Pinpoint the cell where the given text exists, returning its [X, Y] midpoint coordinate. 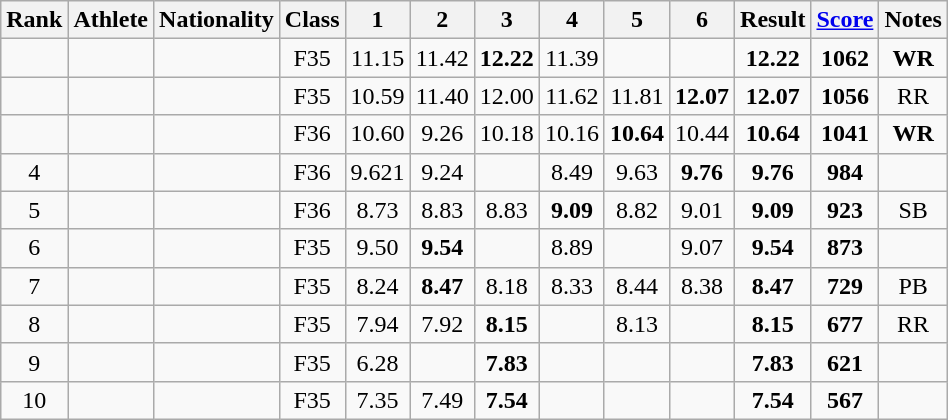
10.18 [506, 134]
9 [34, 362]
8.18 [506, 286]
Rank [34, 20]
9.50 [378, 248]
10 [34, 400]
729 [845, 286]
11.15 [378, 58]
Score [845, 20]
8.82 [636, 210]
Result [773, 20]
567 [845, 400]
873 [845, 248]
12.00 [506, 96]
7 [34, 286]
677 [845, 324]
8.89 [572, 248]
SB [913, 210]
Notes [913, 20]
9.26 [442, 134]
1056 [845, 96]
1062 [845, 58]
7.35 [378, 400]
8.73 [378, 210]
10.59 [378, 96]
PB [913, 286]
2 [442, 20]
621 [845, 362]
9.24 [442, 172]
8.33 [572, 286]
11.40 [442, 96]
9.07 [702, 248]
8.38 [702, 286]
9.01 [702, 210]
11.62 [572, 96]
8.49 [572, 172]
10.44 [702, 134]
8.13 [636, 324]
9.63 [636, 172]
984 [845, 172]
1041 [845, 134]
7.92 [442, 324]
1 [378, 20]
11.39 [572, 58]
Nationality [217, 20]
923 [845, 210]
8.24 [378, 286]
8.44 [636, 286]
8 [34, 324]
6.28 [378, 362]
11.81 [636, 96]
Athlete [111, 20]
11.42 [442, 58]
10.60 [378, 134]
3 [506, 20]
Class [312, 20]
7.49 [442, 400]
10.16 [572, 134]
9.621 [378, 172]
7.94 [378, 324]
